Pinpoint the cell where the given text exists, returning its [X, Y] midpoint coordinate. 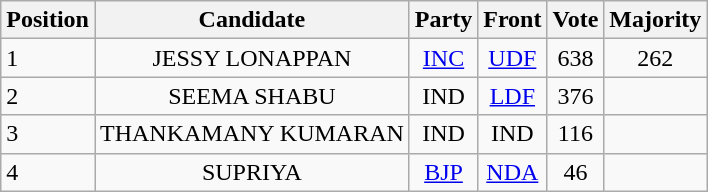
262 [656, 58]
UDF [512, 58]
376 [576, 96]
Front [512, 20]
JESSY LONAPPAN [252, 58]
SEEMA SHABU [252, 96]
638 [576, 58]
1 [48, 58]
46 [576, 172]
116 [576, 134]
Candidate [252, 20]
3 [48, 134]
SUPRIYA [252, 172]
THANKAMANY KUMARAN [252, 134]
2 [48, 96]
INC [443, 58]
Position [48, 20]
NDA [512, 172]
Majority [656, 20]
Vote [576, 20]
Party [443, 20]
BJP [443, 172]
LDF [512, 96]
4 [48, 172]
